Extract the [X, Y] coordinate from the center of the cell holding the provided text.  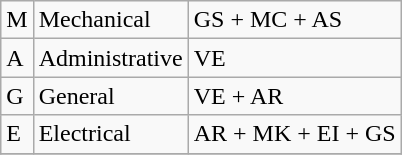
A [17, 58]
VE + AR [294, 96]
Electrical [110, 134]
AR + MK + EI + GS [294, 134]
G [17, 96]
GS + MC + AS [294, 20]
Mechanical [110, 20]
VE [294, 58]
Administrative [110, 58]
M [17, 20]
General [110, 96]
E [17, 134]
